Return (X, Y) of the center of cell containing provided text 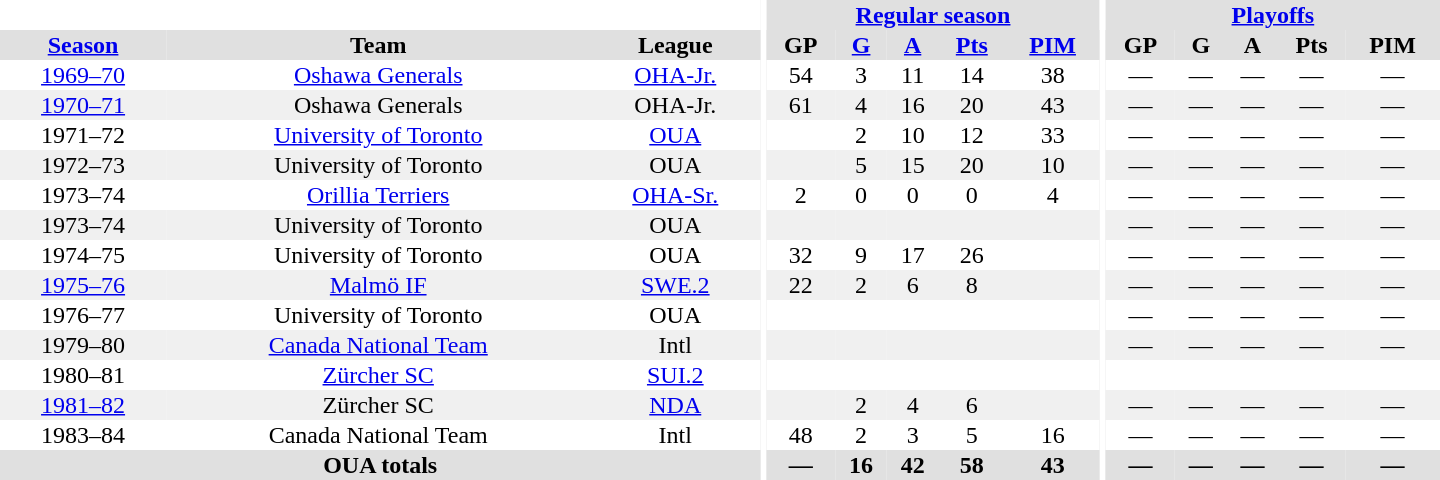
1969–70 (83, 75)
1980–81 (83, 375)
1976–77 (83, 315)
Season (83, 45)
48 (800, 435)
Playoffs (1273, 15)
SWE.2 (675, 285)
12 (972, 135)
14 (972, 75)
1981–82 (83, 405)
26 (972, 255)
11 (913, 75)
1970–71 (83, 105)
SUI.2 (675, 375)
38 (1052, 75)
1979–80 (83, 345)
1983–84 (83, 435)
1971–72 (83, 135)
Regular season (933, 15)
NDA (675, 405)
32 (800, 255)
League (675, 45)
61 (800, 105)
OHA-Sr. (675, 195)
54 (800, 75)
Malmö IF (378, 285)
9 (861, 255)
33 (1052, 135)
1975–76 (83, 285)
8 (972, 285)
42 (913, 465)
Team (378, 45)
17 (913, 255)
OUA totals (380, 465)
15 (913, 165)
Orillia Terriers (378, 195)
58 (972, 465)
1972–73 (83, 165)
1974–75 (83, 255)
22 (800, 285)
